Provide the [x, y] coordinate of the cell's center where the given text is located.  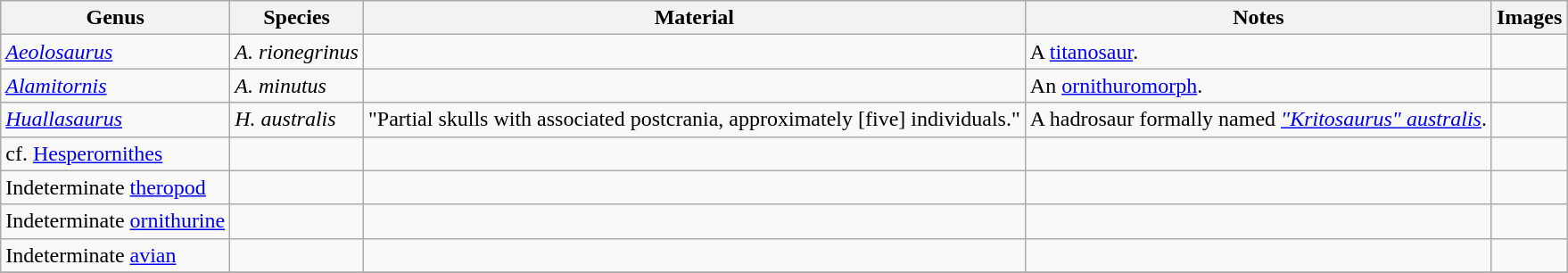
Indeterminate avian [116, 255]
Huallasaurus [116, 120]
Images [1529, 18]
cf. Hesperornithes [116, 153]
Material [694, 18]
"Partial skulls with associated postcrania, approximately [five] individuals." [694, 120]
Alamitornis [116, 86]
A hadrosaur formally named "Kritosaurus" australis. [1258, 120]
Species [297, 18]
A. rionegrinus [297, 52]
A titanosaur. [1258, 52]
Genus [116, 18]
Indeterminate ornithurine [116, 221]
H. australis [297, 120]
Indeterminate theropod [116, 187]
Notes [1258, 18]
An ornithuromorph. [1258, 86]
Aeolosaurus [116, 52]
A. minutus [297, 86]
